Pinpoint the cell where the given text exists, returning its (x, y) midpoint coordinate. 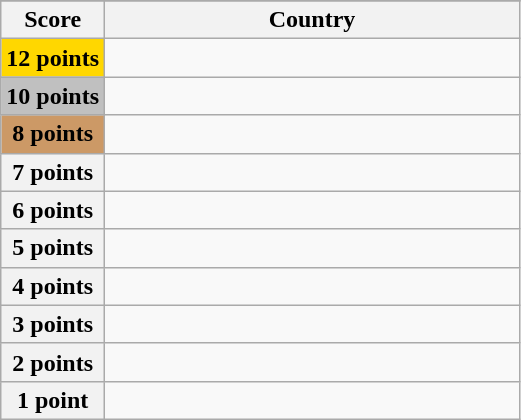
7 points (53, 172)
3 points (53, 324)
2 points (53, 362)
4 points (53, 286)
10 points (53, 96)
Country (312, 20)
Score (53, 20)
12 points (53, 58)
6 points (53, 210)
1 point (53, 400)
8 points (53, 134)
5 points (53, 248)
